Return (X, Y) of the center of cell containing provided text 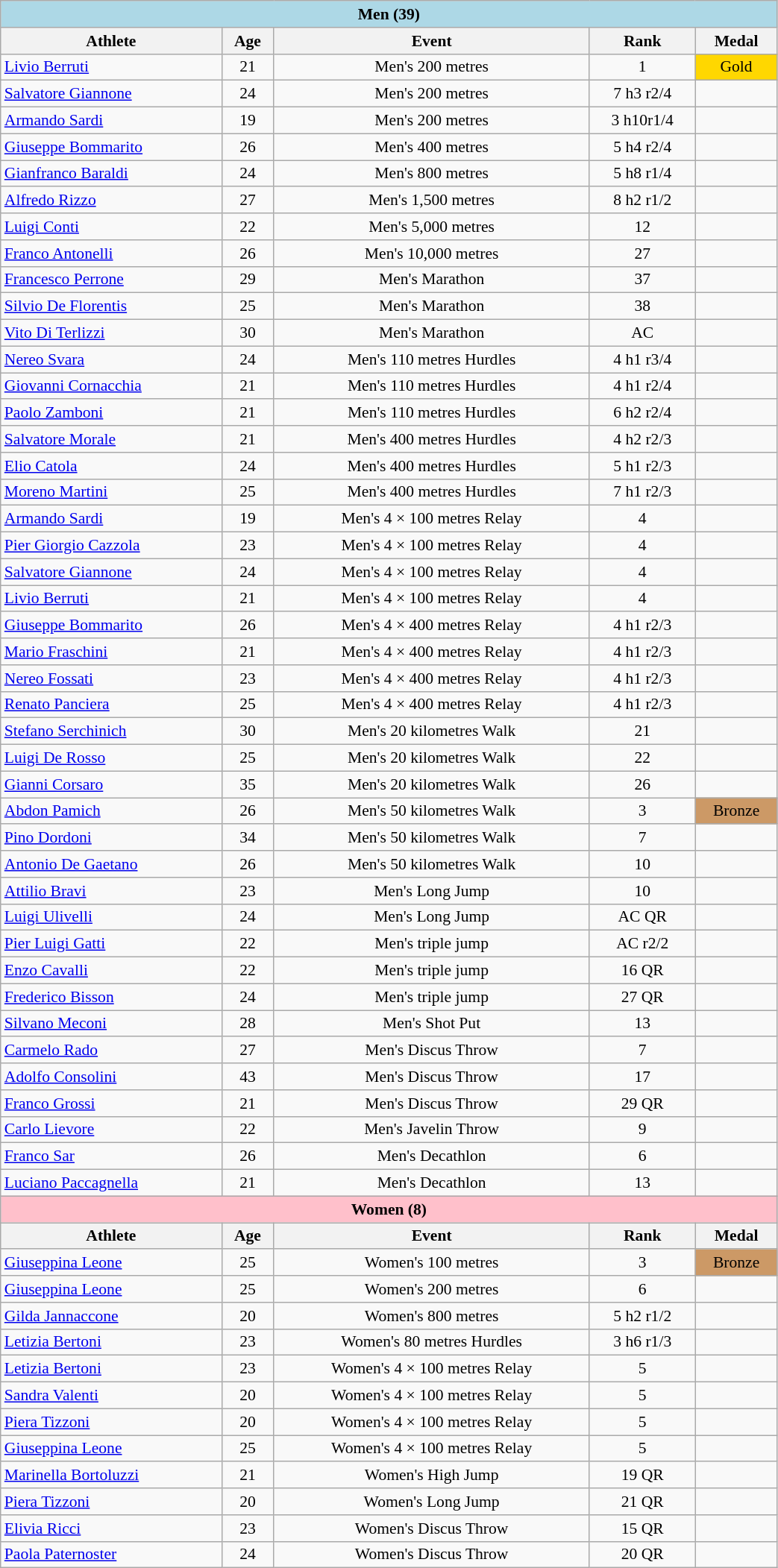
Gianni Corsaro (111, 784)
Gilda Jannaccone (111, 1316)
Francesco Perrone (111, 280)
AC r2/2 (642, 944)
Pier Luigi Gatti (111, 944)
43 (248, 1077)
Women's 80 metres Hurdles (431, 1342)
Women's High Jump (431, 1476)
Luciano Paccagnella (111, 1183)
Elio Catola (111, 466)
37 (642, 280)
Alfredo Rizzo (111, 201)
15 QR (642, 1528)
3 h6 r1/3 (642, 1342)
Frederico Bisson (111, 997)
Men (39) (389, 14)
Luigi Conti (111, 227)
Silvio De Florentis (111, 306)
Men's Javelin Throw (431, 1130)
Gianfranco Baraldi (111, 174)
34 (248, 838)
Women's 100 metres (431, 1263)
Stefano Serchinich (111, 731)
Mario Fraschini (111, 652)
Men's 5,000 metres (431, 227)
Luigi Ulivelli (111, 917)
4 h2 r2/3 (642, 439)
Paola Paternoster (111, 1555)
9 (642, 1130)
Nereo Fossati (111, 678)
Salvatore Morale (111, 439)
1 (642, 67)
Antonio De Gaetano (111, 864)
17 (642, 1077)
Adolfo Consolini (111, 1077)
Abdon Pamich (111, 811)
Sandra Valenti (111, 1396)
Franco Sar (111, 1156)
Luigi De Rosso (111, 758)
4 h1 r3/4 (642, 359)
Renato Panciera (111, 705)
AC QR (642, 917)
16 QR (642, 971)
29 QR (642, 1103)
Vito Di Terlizzi (111, 333)
19 QR (642, 1476)
Attilio Bravi (111, 891)
7 h1 r2/3 (642, 492)
Carlo Lievore (111, 1130)
Women's Long Jump (431, 1502)
Paolo Zamboni (111, 413)
Men's 10,000 metres (431, 254)
29 (248, 280)
3 h10r1/4 (642, 121)
Pier Giorgio Cazzola (111, 546)
Women's 800 metres (431, 1316)
21 QR (642, 1502)
Pino Dordoni (111, 838)
4 h1 r2/4 (642, 386)
Franco Grossi (111, 1103)
Men's 400 metres (431, 147)
27 QR (642, 997)
5 h8 r1/4 (642, 174)
Men's 1,500 metres (431, 201)
Men's 800 metres (431, 174)
5 h4 r2/4 (642, 147)
38 (642, 306)
5 h1 r2/3 (642, 466)
Women (8) (389, 1209)
Women's 200 metres (431, 1289)
5 h2 r1/2 (642, 1316)
35 (248, 784)
Marinella Bortoluzzi (111, 1476)
12 (642, 227)
Men's Shot Put (431, 1024)
20 QR (642, 1555)
6 h2 r2/4 (642, 413)
Elivia Ricci (111, 1528)
Enzo Cavalli (111, 971)
Franco Antonelli (111, 254)
Nereo Svara (111, 359)
8 h2 r1/2 (642, 201)
Moreno Martini (111, 492)
7 h3 r2/4 (642, 94)
28 (248, 1024)
Carmelo Rado (111, 1051)
AC (642, 333)
Gold (736, 67)
Silvano Meconi (111, 1024)
Giovanni Cornacchia (111, 386)
